Return the [x, y] coordinate for the center point of the cell that contains the specified text.  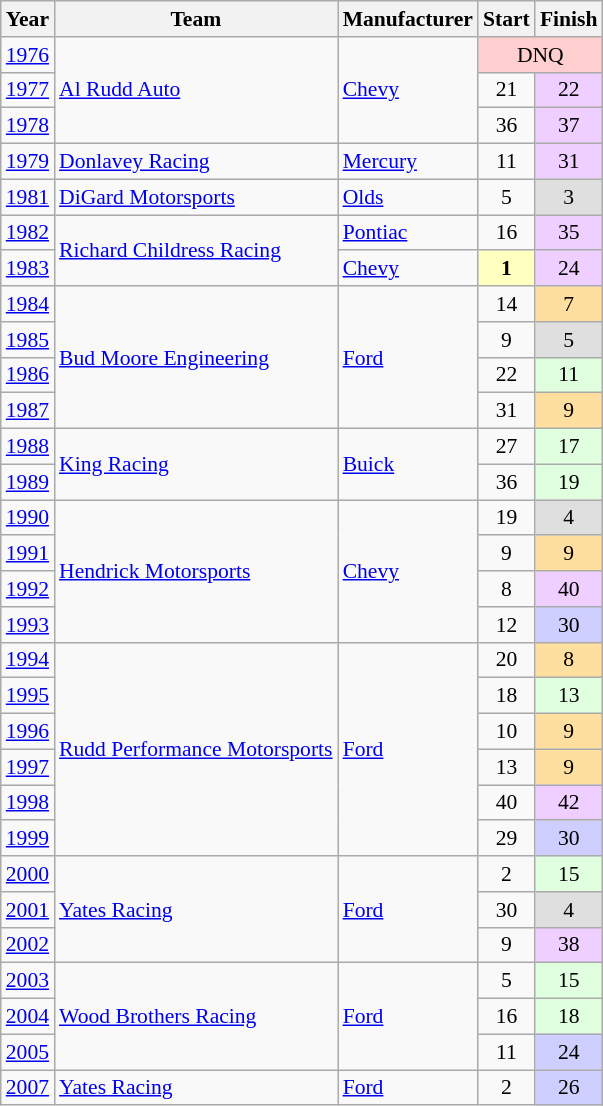
1976 [28, 55]
1999 [28, 839]
1979 [28, 162]
Olds [408, 197]
7 [569, 304]
Donlavey Racing [196, 162]
1986 [28, 375]
DNQ [540, 55]
1988 [28, 447]
35 [569, 233]
Wood Brothers Racing [196, 1016]
Buick [408, 464]
1990 [28, 518]
2003 [28, 981]
Manufacturer [408, 19]
2001 [28, 910]
Start [506, 19]
10 [506, 732]
1978 [28, 126]
Bud Moore Engineering [196, 357]
1 [506, 269]
1993 [28, 625]
12 [506, 625]
1998 [28, 803]
King Racing [196, 464]
Mercury [408, 162]
1995 [28, 696]
1977 [28, 90]
17 [569, 447]
1981 [28, 197]
1989 [28, 482]
14 [506, 304]
1997 [28, 767]
42 [569, 803]
DiGard Motorsports [196, 197]
Year [28, 19]
Al Rudd Auto [196, 90]
2004 [28, 1017]
Finish [569, 19]
Pontiac [408, 233]
1985 [28, 340]
37 [569, 126]
1994 [28, 660]
38 [569, 945]
2005 [28, 1052]
3 [569, 197]
1996 [28, 732]
Richard Childress Racing [196, 250]
Team [196, 19]
1987 [28, 411]
20 [506, 660]
1992 [28, 589]
1982 [28, 233]
1983 [28, 269]
1991 [28, 554]
27 [506, 447]
21 [506, 90]
1984 [28, 304]
Rudd Performance Motorsports [196, 749]
29 [506, 839]
2002 [28, 945]
2007 [28, 1088]
Hendrick Motorsports [196, 571]
2000 [28, 874]
26 [569, 1088]
